Capture the cell that displays the provided text and extract its [X, Y] central coordinate. 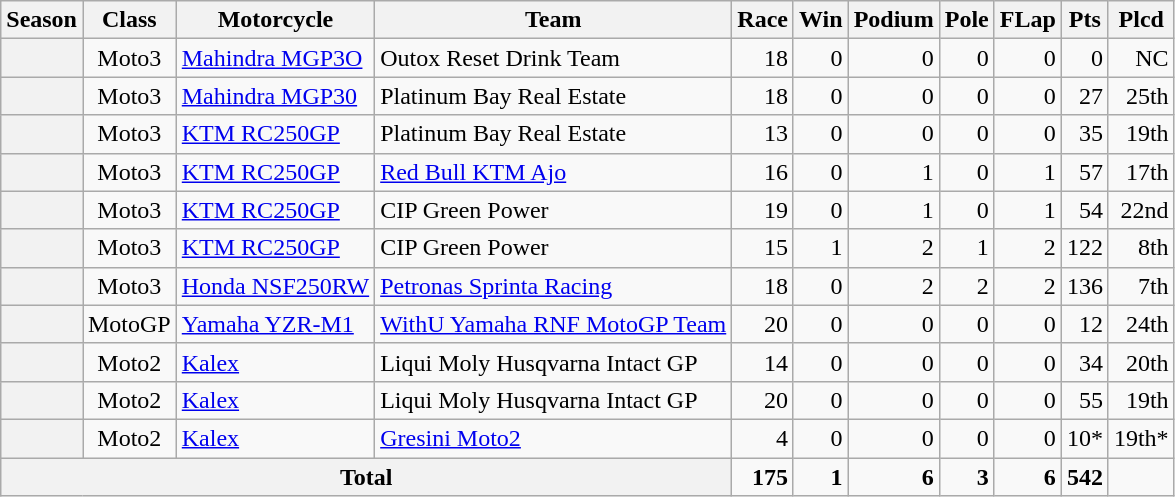
34 [1084, 362]
Red Bull KTM Ajo [554, 172]
12 [1084, 324]
15 [763, 248]
NC [1141, 58]
Pole [966, 20]
542 [1084, 477]
Motorcycle [275, 20]
Podium [894, 20]
19th* [1141, 438]
16 [763, 172]
54 [1084, 210]
3 [966, 477]
10* [1084, 438]
Mahindra MGP3O [275, 58]
MotoGP [129, 324]
175 [763, 477]
35 [1084, 134]
Pts [1084, 20]
Race [763, 20]
57 [1084, 172]
24th [1141, 324]
Team [554, 20]
14 [763, 362]
Outox Reset Drink Team [554, 58]
22nd [1141, 210]
Mahindra MGP30 [275, 96]
FLap [1028, 20]
Yamaha YZR-M1 [275, 324]
Class [129, 20]
Plcd [1141, 20]
Petronas Sprinta Racing [554, 286]
Total [366, 477]
55 [1084, 400]
122 [1084, 248]
WithU Yamaha RNF MotoGP Team [554, 324]
Win [820, 20]
17th [1141, 172]
4 [763, 438]
Gresini Moto2 [554, 438]
19 [763, 210]
13 [763, 134]
7th [1141, 286]
136 [1084, 286]
25th [1141, 96]
Season [42, 20]
20th [1141, 362]
27 [1084, 96]
8th [1141, 248]
Honda NSF250RW [275, 286]
